From the cell containing the given text, extract its center point as (X, Y) coordinate. 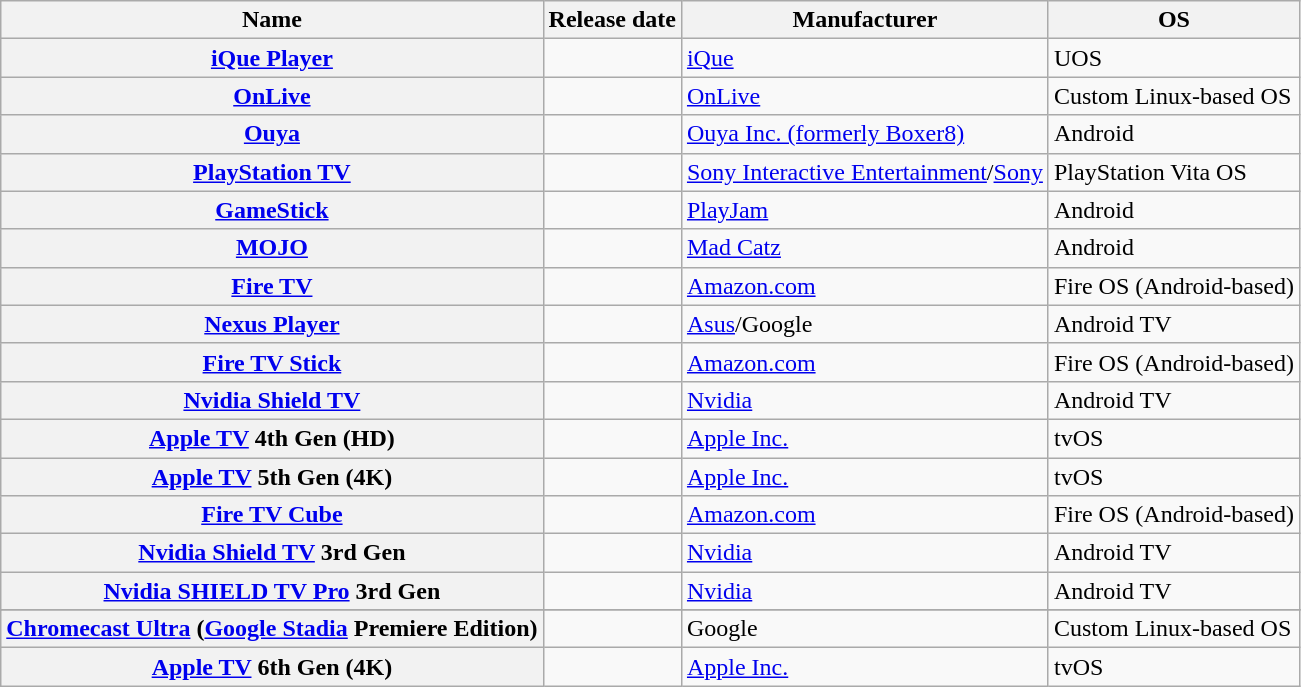
Manufacturer (864, 20)
Name (272, 20)
Apple TV 5th Gen (4K) (272, 477)
Apple TV 6th Gen (4K) (272, 667)
PlayStation Vita OS (1174, 172)
Nvidia Shield TV 3rd Gen (272, 553)
Sony Interactive Entertainment/Sony (864, 172)
Nvidia Shield TV (272, 400)
Ouya (272, 134)
Mad Catz (864, 248)
PlayStation TV (272, 172)
Apple TV 4th Gen (HD) (272, 438)
iQue Player (272, 58)
Nvidia SHIELD TV Pro 3rd Gen (272, 591)
GameStick (272, 210)
OS (1174, 20)
PlayJam (864, 210)
Asus/Google (864, 324)
Chromecast Ultra (Google Stadia Premiere Edition) (272, 629)
Release date (612, 20)
MOJO (272, 248)
Fire TV Stick (272, 362)
UOS (1174, 58)
Google (864, 629)
Nexus Player (272, 324)
iQue (864, 58)
Ouya Inc. (formerly Boxer8) (864, 134)
Fire TV (272, 286)
Fire TV Cube (272, 515)
